Search for the cell housing the specified text and yield its (x, y) center coordinate. 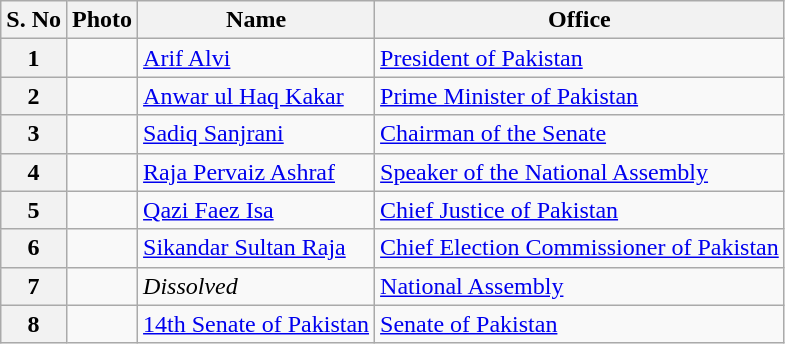
Chief Justice of Pakistan (580, 210)
Arif Alvi (256, 58)
1 (34, 58)
3 (34, 134)
7 (34, 286)
Photo (102, 20)
Chairman of the Senate (580, 134)
Sadiq Sanjrani (256, 134)
Speaker of the National Assembly (580, 172)
Sikandar Sultan Raja (256, 248)
Senate of Pakistan (580, 324)
Qazi Faez Isa (256, 210)
Prime Minister of Pakistan (580, 96)
2 (34, 96)
8 (34, 324)
5 (34, 210)
Office (580, 20)
Chief Election Commissioner of Pakistan (580, 248)
Dissolved (256, 286)
President of Pakistan (580, 58)
4 (34, 172)
Name (256, 20)
Anwar ul Haq Kakar (256, 96)
S. No (34, 20)
Raja Pervaiz Ashraf (256, 172)
6 (34, 248)
National Assembly (580, 286)
14th Senate of Pakistan (256, 324)
